Output the [x, y] coordinate of the center of the cell containing the given text.  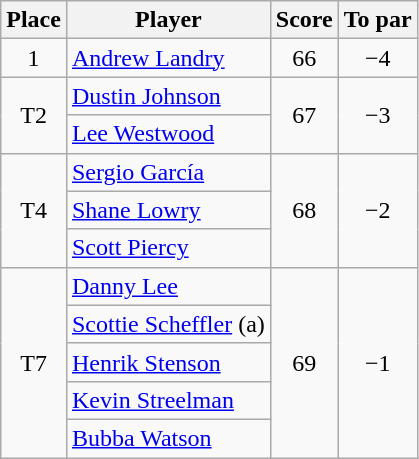
67 [304, 115]
68 [304, 210]
Henrik Stenson [168, 362]
1 [34, 58]
Bubba Watson [168, 438]
−2 [378, 210]
Score [304, 20]
Andrew Landry [168, 58]
Kevin Streelman [168, 400]
To par [378, 20]
T4 [34, 210]
T2 [34, 115]
−3 [378, 115]
Sergio García [168, 172]
−1 [378, 362]
Player [168, 20]
−4 [378, 58]
Scott Piercy [168, 248]
Scottie Scheffler (a) [168, 324]
Place [34, 20]
Danny Lee [168, 286]
66 [304, 58]
Dustin Johnson [168, 96]
Lee Westwood [168, 134]
T7 [34, 362]
69 [304, 362]
Shane Lowry [168, 210]
